Return (x, y) of the center of cell containing provided text 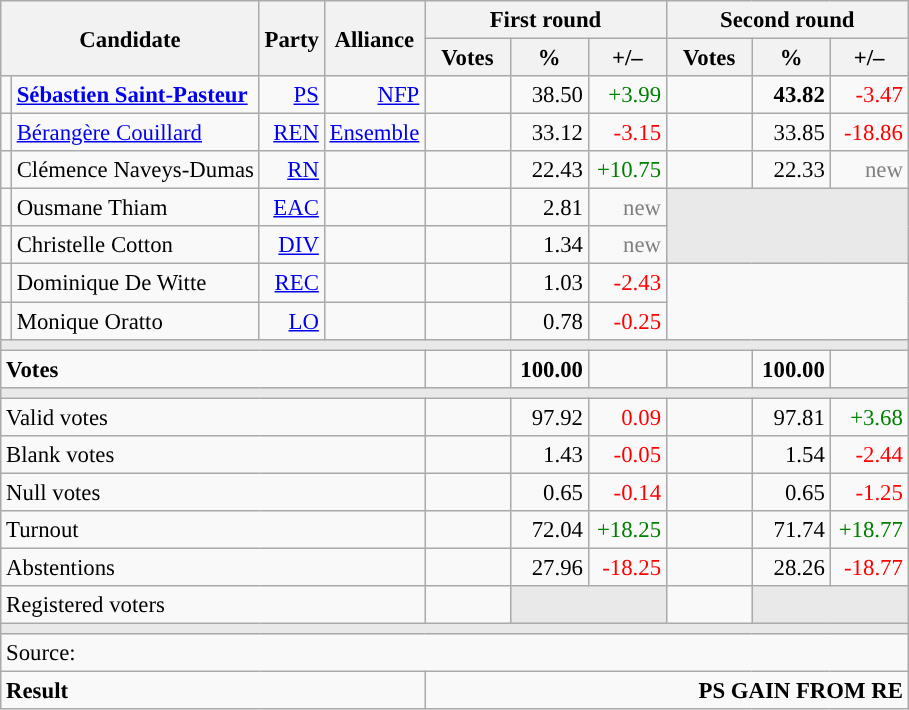
2.81 (549, 208)
Ensemble (374, 133)
Dominique De Witte (135, 283)
+3.99 (627, 95)
REC (292, 283)
97.92 (549, 417)
Christelle Cotton (135, 245)
-3.47 (869, 95)
Alliance (374, 38)
Result (213, 691)
Abstentions (213, 567)
+18.25 (627, 530)
-1.25 (869, 492)
Ousmane Thiam (135, 208)
28.26 (791, 567)
DIV (292, 245)
-0.14 (627, 492)
Null votes (213, 492)
Candidate (130, 38)
-0.05 (627, 455)
Second round (787, 20)
Source: (454, 653)
Monique Oratto (135, 321)
38.50 (549, 95)
+3.68 (869, 417)
-3.15 (627, 133)
Sébastien Saint-Pasteur (135, 95)
33.12 (549, 133)
Registered voters (213, 605)
-2.43 (627, 283)
-18.86 (869, 133)
0.78 (549, 321)
72.04 (549, 530)
EAC (292, 208)
71.74 (791, 530)
97.81 (791, 417)
0.09 (627, 417)
NFP (374, 95)
Party (292, 38)
-18.77 (869, 567)
22.33 (791, 170)
33.85 (791, 133)
Bérangère Couillard (135, 133)
1.43 (549, 455)
+10.75 (627, 170)
Turnout (213, 530)
RN (292, 170)
27.96 (549, 567)
PS (292, 95)
Blank votes (213, 455)
First round (546, 20)
-18.25 (627, 567)
REN (292, 133)
1.03 (549, 283)
-2.44 (869, 455)
Valid votes (213, 417)
Clémence Naveys-Dumas (135, 170)
43.82 (791, 95)
PS GAIN FROM RE (667, 691)
-0.25 (627, 321)
1.34 (549, 245)
22.43 (549, 170)
LO (292, 321)
1.54 (791, 455)
+18.77 (869, 530)
